Return the (X, Y) coordinate for the center point of the cell that contains the specified text.  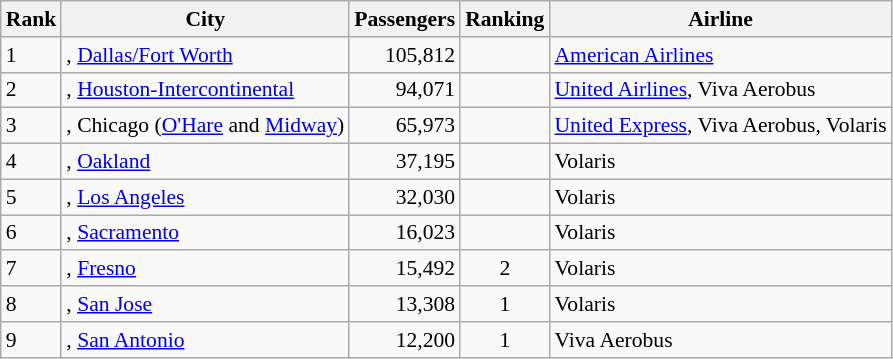
32,030 (404, 197)
15,492 (404, 269)
City (205, 19)
Rank (32, 19)
Airline (720, 19)
, Houston-Intercontinental (205, 90)
37,195 (404, 162)
8 (32, 304)
Ranking (504, 19)
, Oakland (205, 162)
, San Antonio (205, 340)
105,812 (404, 55)
13,308 (404, 304)
United Express, Viva Aerobus, Volaris (720, 126)
, San Jose (205, 304)
6 (32, 233)
94,071 (404, 90)
, Sacramento (205, 233)
12,200 (404, 340)
American Airlines (720, 55)
3 (32, 126)
Passengers (404, 19)
Viva Aerobus (720, 340)
4 (32, 162)
, Chicago (O'Hare and Midway) (205, 126)
5 (32, 197)
7 (32, 269)
, Fresno (205, 269)
9 (32, 340)
16,023 (404, 233)
65,973 (404, 126)
, Los Angeles (205, 197)
, Dallas/Fort Worth (205, 55)
United Airlines, Viva Aerobus (720, 90)
